Provide the (x, y) coordinate of the cell's center where the given text is located.  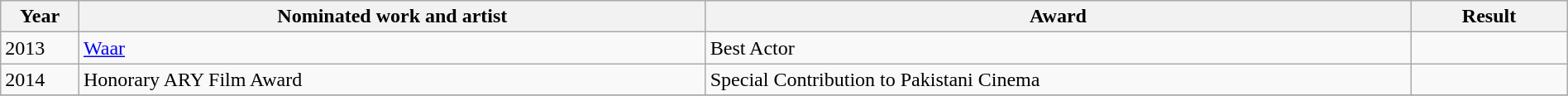
Result (1489, 17)
Special Contribution to Pakistani Cinema (1059, 79)
Best Actor (1059, 48)
Nominated work and artist (392, 17)
2014 (40, 79)
Award (1059, 17)
Year (40, 17)
2013 (40, 48)
Honorary ARY Film Award (392, 79)
Waar (392, 48)
